Provide the (X, Y) coordinate of the cell's center where the given text is located.  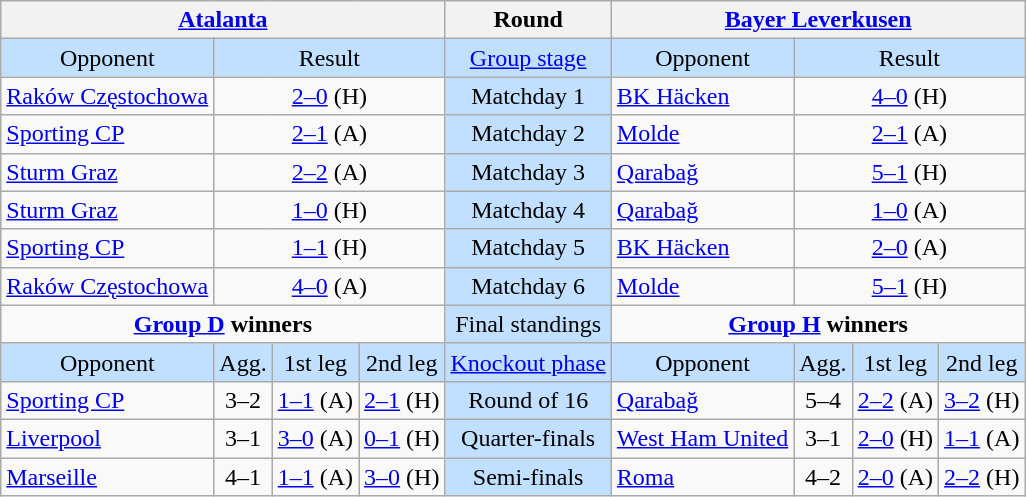
Semi-finals (528, 477)
3–0 (H) (402, 477)
Marseille (108, 477)
Group D winners (223, 324)
Round of 16 (528, 400)
2–1 (H) (402, 400)
4–2 (823, 477)
Final standings (528, 324)
Quarter-finals (528, 438)
1–1 (H) (330, 248)
3–2 (H) (982, 400)
Atalanta (223, 20)
4–0 (H) (910, 96)
Matchday 4 (528, 210)
0–1 (H) (402, 438)
3–0 (A) (315, 438)
Matchday 2 (528, 134)
West Ham United (702, 438)
Matchday 1 (528, 96)
Knockout phase (528, 362)
3–2 (243, 400)
2–2 (H) (982, 477)
Group H winners (818, 324)
5–4 (823, 400)
1–0 (A) (910, 210)
1–0 (H) (330, 210)
Matchday 3 (528, 172)
Matchday 6 (528, 286)
Matchday 5 (528, 248)
Roma (702, 477)
Liverpool (108, 438)
4–1 (243, 477)
Round (528, 20)
Bayer Leverkusen (818, 20)
4–0 (A) (330, 286)
Group stage (528, 58)
